From the cell containing the given text, extract its center point as [X, Y] coordinate. 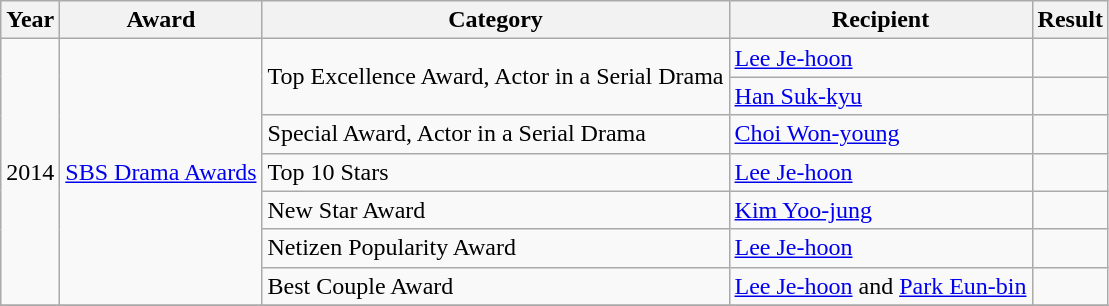
Netizen Popularity Award [496, 248]
Recipient [880, 20]
SBS Drama Awards [161, 172]
Top Excellence Award, Actor in a Serial Drama [496, 77]
Top 10 Stars [496, 172]
Award [161, 20]
Special Award, Actor in a Serial Drama [496, 134]
Choi Won-young [880, 134]
2014 [30, 172]
Kim Yoo-jung [880, 210]
Lee Je-hoon and Park Eun-bin [880, 286]
New Star Award [496, 210]
Year [30, 20]
Category [496, 20]
Best Couple Award [496, 286]
Result [1070, 20]
Han Suk-kyu [880, 96]
